Pinpoint the cell where the given text exists, returning its (x, y) midpoint coordinate. 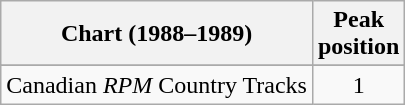
Canadian RPM Country Tracks (157, 85)
Chart (1988–1989) (157, 34)
Peakposition (358, 34)
1 (358, 85)
